Locate the cell with the specified text and output its [X, Y] center coordinate. 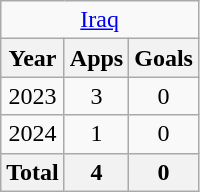
Year [33, 58]
2023 [33, 96]
Apps [96, 58]
1 [96, 134]
2024 [33, 134]
Iraq [100, 20]
Goals [164, 58]
Total [33, 172]
3 [96, 96]
4 [96, 172]
